Locate the cell with the specified text and output its [x, y] center coordinate. 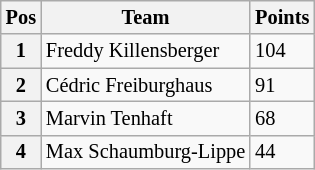
91 [282, 85]
Team [146, 17]
4 [21, 152]
Max Schaumburg-Lippe [146, 152]
44 [282, 152]
Points [282, 17]
68 [282, 118]
3 [21, 118]
Freddy Killensberger [146, 51]
104 [282, 51]
1 [21, 51]
Pos [21, 17]
Marvin Tenhaft [146, 118]
Cédric Freiburghaus [146, 85]
2 [21, 85]
